For the text-containing cell, return its midpoint in [X, Y] coordinate format. 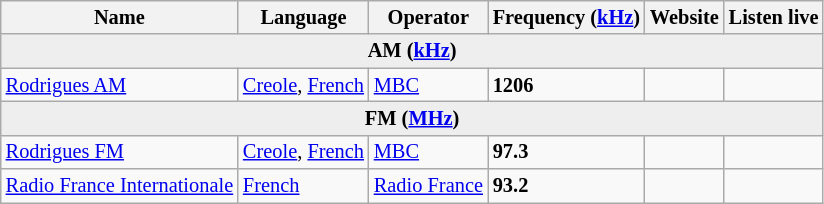
Rodrigues FM [120, 152]
Website [684, 17]
AM (kHz) [412, 51]
97.3 [566, 152]
Language [304, 17]
French [304, 186]
93.2 [566, 186]
Name [120, 17]
Rodrigues AM [120, 85]
Operator [428, 17]
FM (MHz) [412, 118]
Radio France [428, 186]
1206 [566, 85]
Frequency (kHz) [566, 17]
Radio France Internationale [120, 186]
Listen live [774, 17]
